Return the [x, y] coordinate for the center point of the cell that contains the specified text.  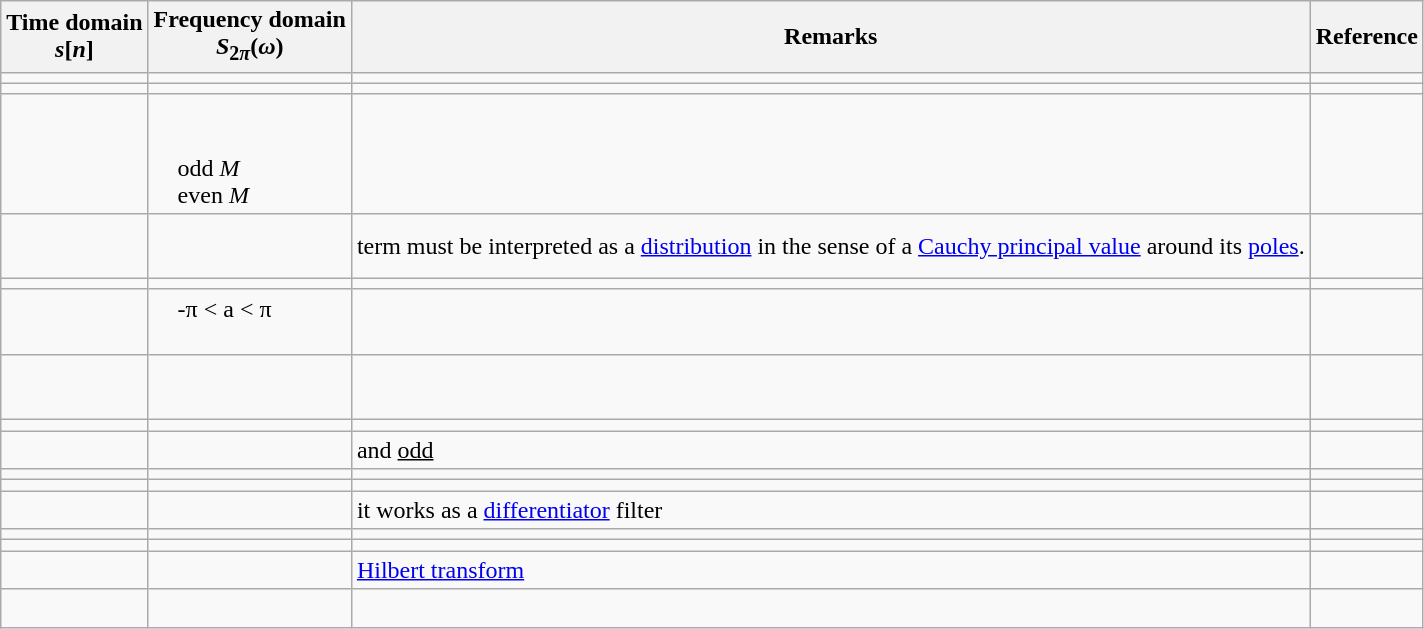
it works as a differentiator filter [830, 510]
-π < a < π [250, 322]
and odd [830, 450]
Remarks [830, 36]
odd M even M [250, 154]
Time domain s[n] [74, 36]
Frequency domain S2π(ω) [250, 36]
term must be interpreted as a distribution in the sense of a Cauchy principal value around its poles. [830, 246]
Reference [1366, 36]
Hilbert transform [830, 570]
